Locate the cell with the specified text and output its [X, Y] center coordinate. 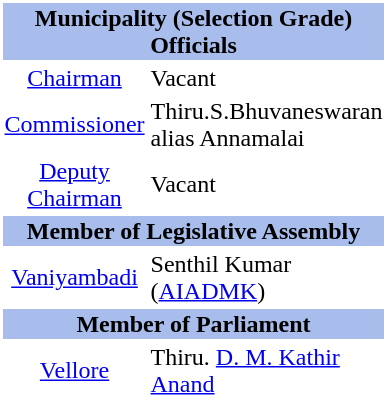
Vellore [74, 370]
Municipality (Selection Grade) Officials [194, 32]
Vaniyambadi [74, 278]
Member of Parliament [194, 324]
Deputy Chairman [74, 184]
Senthil Kumar (AIADMK) [266, 278]
Commissioner [74, 124]
Thiru. D. M. Kathir Anand [266, 370]
Chairman [74, 78]
Thiru.S.Bhuvaneswaran alias Annamalai [266, 124]
Member of Legislative Assembly [194, 231]
